Determine the (x, y) coordinate at the center of the cell enclosing the given text.  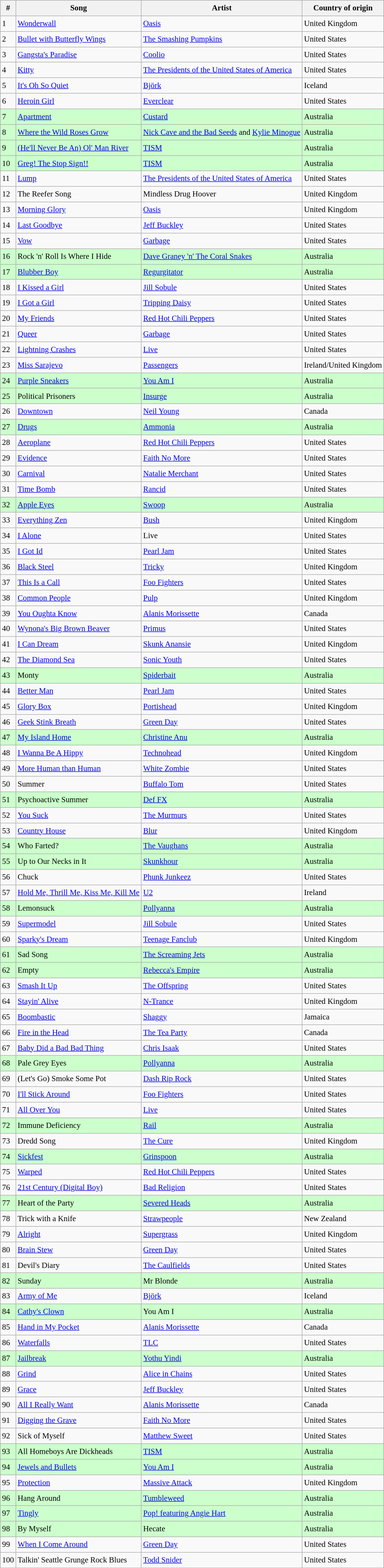
45 (8, 706)
35 (8, 552)
Immune Deficiency (79, 1125)
Geek Stink Breath (79, 722)
37 (8, 582)
Pulp (222, 598)
48 (8, 753)
Carnival (79, 474)
38 (8, 598)
Mr Blonde (222, 1281)
Technohead (222, 753)
Summer (79, 784)
Devil's Diary (79, 1265)
Drugs (79, 427)
Hold Me, Thrill Me, Kiss Me, Kill Me (79, 893)
The Smashing Pumpkins (222, 40)
11 (8, 179)
Blur (222, 831)
34 (8, 536)
33 (8, 520)
Regurgitator (222, 272)
Jailbreak (79, 1358)
Yothu Yindi (222, 1358)
Shaggy (222, 1017)
99 (8, 1545)
Supergrass (222, 1234)
97 (8, 1514)
Skunkhour (222, 861)
53 (8, 831)
Hecate (222, 1529)
Who Farted? (79, 846)
96 (8, 1498)
All Homeboys Are Dickheads (79, 1451)
4 (8, 70)
The Screaming Jets (222, 955)
Blubber Boy (79, 272)
Ammonia (222, 427)
8 (8, 132)
Alice in Chains (222, 1374)
Baby Did a Bad Bad Thing (79, 1048)
Strawpeople (222, 1218)
TLC (222, 1343)
Everclear (222, 101)
67 (8, 1048)
Insurge (222, 396)
More Human than Human (79, 769)
Mindless Drug Hoover (222, 194)
Protection (79, 1482)
42 (8, 660)
Todd Snider (222, 1560)
Cathy's Clown (79, 1312)
By Myself (79, 1529)
Dash Rip Rock (222, 1079)
68 (8, 1064)
Grace (79, 1390)
Boombastic (79, 1017)
Trick with a Knife (79, 1218)
N-Trance (222, 1001)
Monty (79, 676)
Heart of the Party (79, 1203)
Where the Wild Roses Grow (79, 132)
64 (8, 1001)
89 (8, 1390)
Apartment (79, 116)
Skunk Anansie (222, 645)
Army of Me (79, 1296)
Chris Isaak (222, 1048)
21 (8, 334)
Lightning Crashes (79, 349)
I Wanna Be A Hippy (79, 753)
Queer (79, 334)
88 (8, 1374)
Buffalo Tom (222, 784)
93 (8, 1451)
47 (8, 737)
95 (8, 1482)
Time Bomb (79, 489)
Christine Anu (222, 737)
Downtown (79, 412)
Passengers (222, 365)
18 (8, 288)
Dave Graney 'n' The Coral Snakes (222, 256)
Country House (79, 831)
79 (8, 1234)
85 (8, 1327)
9 (8, 148)
58 (8, 909)
80 (8, 1250)
13 (8, 210)
(Let's Go) Smoke Some Pot (79, 1079)
56 (8, 877)
Sonic Youth (222, 660)
16 (8, 256)
Aeroplane (79, 443)
Tricky (222, 567)
Up to Our Necks in It (79, 861)
82 (8, 1281)
Common People (79, 598)
Teenage Fanclub (222, 939)
Digging the Grave (79, 1421)
28 (8, 443)
Primus (222, 629)
29 (8, 458)
Bullet with Butterfly Wings (79, 40)
Grinspoon (222, 1157)
21st Century (Digital Boy) (79, 1188)
The Caulfields (222, 1265)
Empty (79, 970)
Grind (79, 1374)
Tripping Daisy (222, 303)
Warped (79, 1172)
19 (8, 303)
Brain Stew (79, 1250)
Bush (222, 520)
92 (8, 1436)
Rancid (222, 489)
46 (8, 722)
51 (8, 800)
49 (8, 769)
Sick of Myself (79, 1436)
5 (8, 86)
Jewels and Bullets (79, 1467)
75 (8, 1172)
Last Goodbye (79, 225)
I Can Dream (79, 645)
41 (8, 645)
New Zealand (343, 1218)
6 (8, 101)
39 (8, 613)
Swoop (222, 505)
86 (8, 1343)
Glory Box (79, 706)
Tumbleweed (222, 1498)
Massive Attack (222, 1482)
Spiderbait (222, 676)
Apple Eyes (79, 505)
12 (8, 194)
This Is a Call (79, 582)
Pop! featuring Angie Hart (222, 1514)
Evidence (79, 458)
32 (8, 505)
7 (8, 116)
It's Oh So Quiet (79, 86)
3 (8, 55)
The Reefer Song (79, 194)
36 (8, 567)
Greg! The Stop Sign!! (79, 164)
The Offspring (222, 986)
78 (8, 1218)
Everything Zen (79, 520)
1 (8, 24)
Song (79, 8)
Rebecca's Empire (222, 970)
Smash It Up (79, 986)
# (8, 8)
65 (8, 1017)
Ireland (343, 893)
52 (8, 815)
You Suck (79, 815)
91 (8, 1421)
U2 (222, 893)
87 (8, 1358)
Portishead (222, 706)
Better Man (79, 691)
Chuck (79, 877)
40 (8, 629)
73 (8, 1141)
Nick Cave and the Bad Seeds and Kylie Minogue (222, 132)
(He'll Never Be An) Ol' Man River (79, 148)
When I Come Around (79, 1545)
Custard (222, 116)
Political Prisoners (79, 396)
Sunday (79, 1281)
70 (8, 1094)
44 (8, 691)
Natalie Merchant (222, 474)
25 (8, 396)
The Murmurs (222, 815)
Lemonsuck (79, 909)
Wynona's Big Brown Beaver (79, 629)
Jamaica (343, 1017)
31 (8, 489)
17 (8, 272)
Country of origin (343, 8)
Artist (222, 8)
Rail (222, 1125)
94 (8, 1467)
Fire in the Head (79, 1033)
69 (8, 1079)
Rock 'n' Roll Is Where I Hide (79, 256)
61 (8, 955)
Black Steel (79, 567)
43 (8, 676)
Purple Sneakers (79, 380)
I Got a Girl (79, 303)
22 (8, 349)
10 (8, 164)
The Tea Party (222, 1033)
Sparky's Dream (79, 939)
Tingly (79, 1514)
26 (8, 412)
All Over You (79, 1110)
Lump (79, 179)
14 (8, 225)
Waterfalls (79, 1343)
60 (8, 939)
84 (8, 1312)
62 (8, 970)
90 (8, 1405)
50 (8, 784)
I Kissed a Girl (79, 288)
Pale Grey Eyes (79, 1064)
The Vaughans (222, 846)
Phunk Junkeez (222, 877)
Def FX (222, 800)
You Oughta Know (79, 613)
98 (8, 1529)
30 (8, 474)
59 (8, 924)
2 (8, 40)
77 (8, 1203)
Wonderwall (79, 24)
Neil Young (222, 412)
Matthew Sweet (222, 1436)
Dredd Song (79, 1141)
White Zombie (222, 769)
24 (8, 380)
Kitty (79, 70)
Severed Heads (222, 1203)
The Cure (222, 1141)
Coolio (222, 55)
My Island Home (79, 737)
Hand in My Pocket (79, 1327)
81 (8, 1265)
Bad Religion (222, 1188)
Sad Song (79, 955)
23 (8, 365)
55 (8, 861)
71 (8, 1110)
54 (8, 846)
20 (8, 319)
Psychoactive Summer (79, 800)
I Got Id (79, 552)
Supermodel (79, 924)
15 (8, 241)
57 (8, 893)
The Diamond Sea (79, 660)
83 (8, 1296)
Ireland/United Kingdom (343, 365)
Gangsta's Paradise (79, 55)
74 (8, 1157)
72 (8, 1125)
100 (8, 1560)
Hang Around (79, 1498)
66 (8, 1033)
I Alone (79, 536)
Stayin' Alive (79, 1001)
27 (8, 427)
76 (8, 1188)
Heroin Girl (79, 101)
My Friends (79, 319)
Alright (79, 1234)
Vow (79, 241)
All I Really Want (79, 1405)
Miss Sarajevo (79, 365)
Morning Glory (79, 210)
Sickfest (79, 1157)
63 (8, 986)
Talkin' Seattle Grunge Rock Blues (79, 1560)
I'll Stick Around (79, 1094)
